Identify which cell holds the provided text, then report its [x, y] central coordinate. 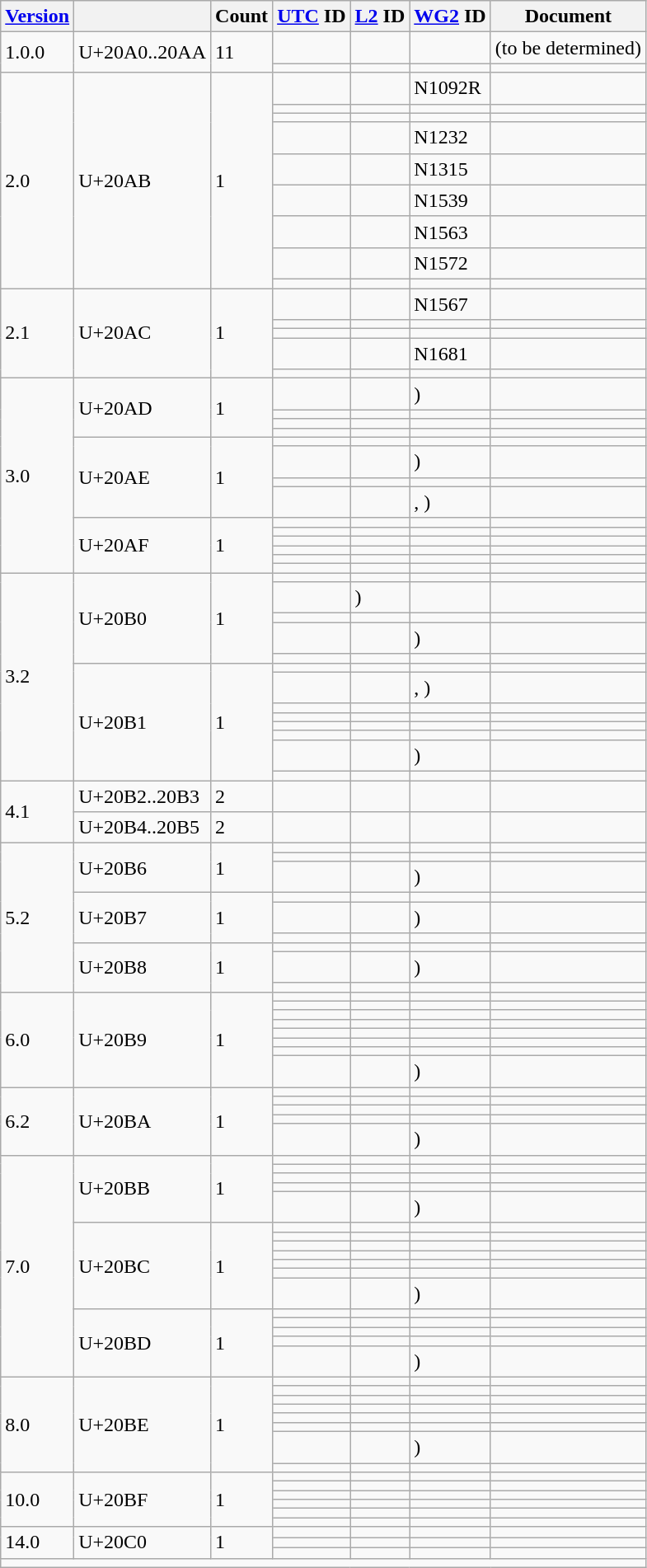
U+20AC [143, 333]
Version [38, 16]
U+20B9 [143, 1040]
N1563 [450, 232]
5.2 [38, 918]
N1232 [450, 138]
14.0 [38, 1542]
2.1 [38, 333]
L2 ID [380, 16]
U+20AE [143, 477]
U+20B2..20B3 [143, 796]
U+20BC [143, 1265]
U+20BA [143, 1121]
U+20AB [143, 181]
U+20B8 [143, 967]
Document [568, 16]
2.0 [38, 181]
3.0 [38, 476]
10.0 [38, 1500]
8.0 [38, 1425]
U+20BD [143, 1343]
U+20B7 [143, 918]
U+20BE [143, 1425]
6.0 [38, 1040]
Count [242, 16]
6.2 [38, 1121]
N1572 [450, 263]
U+20B4..20B5 [143, 828]
N1681 [450, 354]
U+20BB [143, 1189]
UTC ID [312, 16]
U+20B0 [143, 618]
N1092R [450, 88]
N1539 [450, 200]
WG2 ID [450, 16]
N1567 [450, 304]
11 [242, 53]
U+20AF [143, 545]
7.0 [38, 1266]
U+20B6 [143, 868]
U+20B1 [143, 721]
N1315 [450, 169]
3.2 [38, 677]
U+20A0..20AA [143, 53]
4.1 [38, 811]
(to be determined) [568, 48]
U+20AD [143, 407]
U+20C0 [143, 1542]
1.0.0 [38, 53]
U+20BF [143, 1500]
